Provide the (X, Y) coordinate of the cell's center where the given text is located.  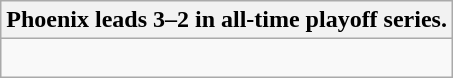
Phoenix leads 3–2 in all-time playoff series. (227, 20)
